Identify which cell holds the provided text, then report its (x, y) central coordinate. 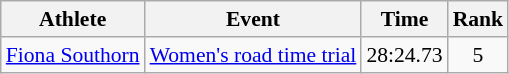
28:24.73 (404, 55)
Rank (478, 19)
Athlete (73, 19)
Time (404, 19)
Women's road time trial (254, 55)
Event (254, 19)
Fiona Southorn (73, 55)
5 (478, 55)
